For the text-containing cell, return its midpoint in [x, y] coordinate format. 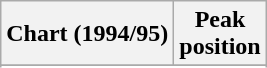
Peakposition [220, 34]
Chart (1994/95) [88, 34]
